Identify which cell holds the provided text, then report its (x, y) central coordinate. 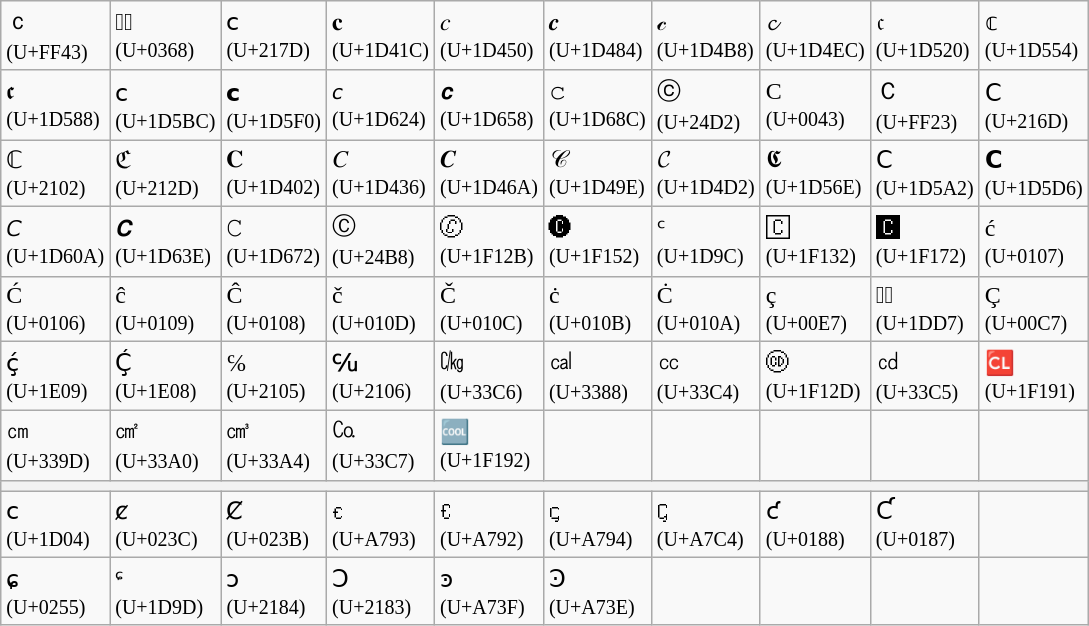
C (U+0043) (815, 105)
㏇ (U+33C7) (381, 446)
Ꞓ (U+A792) (488, 524)
𝗰 (U+1D5F0) (274, 105)
𝚌 (U+1D68C) (597, 105)
ꞔ (U+A794) (597, 524)
ᶜ (U+1D9C) (706, 241)
Ç (U+00C7) (1034, 308)
ℭ (U+212D) (166, 174)
🅒 (U+1F152) (597, 241)
𝐶 (U+1D436) (381, 174)
𝑪 (U+1D46A) (488, 174)
ꜿ (U+A73F) (488, 592)
㎈ (U+3388) (597, 376)
𝔠 (U+1D520) (924, 36)
ｃ (U+FF43) (56, 36)
𝑐 (U+1D450) (488, 36)
ḉ (U+1E09) (56, 376)
𝒄 (U+1D484) (597, 36)
Č (U+010C) (488, 308)
𝘊 (U+1D60A) (56, 241)
𝙲 (U+1D672) (274, 241)
㏄ (U+33C4) (706, 376)
🆒 (U+1F192) (488, 446)
𝒞 (U+1D49E) (597, 174)
ᶝ (U+1D9D) (166, 592)
ↄ (U+2184) (274, 592)
Ḉ (U+1E08) (166, 376)
㎤ (U+33A4) (274, 446)
🆑 (U+1F191) (1034, 376)
𝕮 (U+1D56E) (815, 174)
㏅ (U+33C5) (924, 376)
Ⓒ (U+24B8) (381, 241)
Ĉ (U+0108) (274, 308)
ⅽ (U+217D) (274, 36)
𝙘 (U+1D658) (488, 105)
ȼ (U+023C) (166, 524)
Ↄ (U+2183) (381, 592)
𝒸 (U+1D4B8) (706, 36)
𝖈 (U+1D588) (56, 105)
𝕔(U+1D554) (1034, 36)
🄭 (U+1F12D) (815, 376)
ƈ (U+0188) (815, 524)
ᴄ (U+1D04) (56, 524)
🄲 (U+1F132) (815, 241)
𝗖 (U+1D5D6) (1034, 174)
Ć (U+0106) (56, 308)
𝐜 (U+1D41C) (381, 36)
𝘤 (U+1D624) (381, 105)
℅ (U+2105) (274, 376)
ⓒ (U+24D2) (706, 105)
Ꞔ (U+A7C4) (706, 524)
℆ (U+2106) (381, 376)
Ｃ (U+FF23) (924, 105)
ċ (U+010B) (597, 308)
Ȼ (U+023B) (274, 524)
㏆ (U+33C6) (488, 376)
ꞓ (U+A793) (381, 524)
𝓒 (U+1D4D2) (706, 174)
č (U+010D) (381, 308)
🅲 (U+1F172) (924, 241)
ć (U+0107) (1034, 241)
🄫 (U+1F12B) (488, 241)
Ƈ (U+0187) (924, 524)
Ꜿ (U+A73E) (597, 592)
◌ͨ (U+0368) (166, 36)
Ċ (U+010A) (706, 308)
𝖢 (U+1D5A2) (924, 174)
◌ᷗ (U+1DD7) (924, 308)
ɕ (U+0255) (56, 592)
ĉ (U+0109) (166, 308)
𝓬 (U+1D4EC) (815, 36)
㎝ (U+339D) (56, 446)
𝖼 (U+1D5BC) (166, 105)
ç (U+00E7) (815, 308)
𝐂 (U+1D402) (274, 174)
ℂ (U+2102) (56, 174)
Ⅽ (U+216D) (1034, 105)
𝘾 (U+1D63E) (166, 241)
㎠ (U+33A0) (166, 446)
